Return (x, y) of the center of cell containing provided text 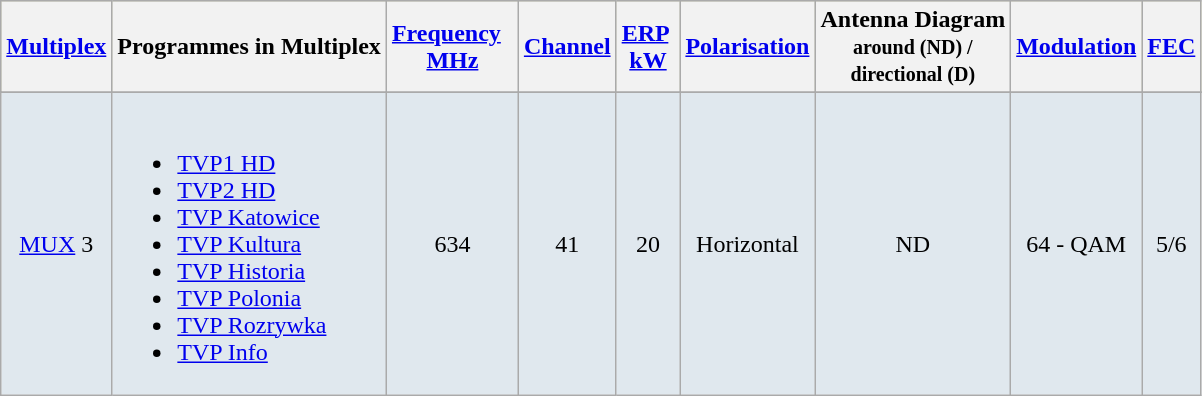
ND (913, 244)
MUX 3 (56, 244)
ERP kW (648, 47)
Polarisation (748, 47)
Programmes in Multiplex (250, 47)
64 - QAM (1076, 244)
Modulation (1076, 47)
Multiplex (56, 47)
Channel (567, 47)
5/6 (1172, 244)
20 (648, 244)
Frequency MHz (452, 47)
634 (452, 244)
FEC (1172, 47)
Antenna Diagramaround (ND) /directional (D) (913, 47)
TVP1 HDTVP2 HDTVP KatowiceTVP KulturaTVP HistoriaTVP PoloniaTVP RozrywkaTVP Info (250, 244)
Horizontal (748, 244)
41 (567, 244)
